Provide the [X, Y] coordinate of the cell's center where the given text is located.  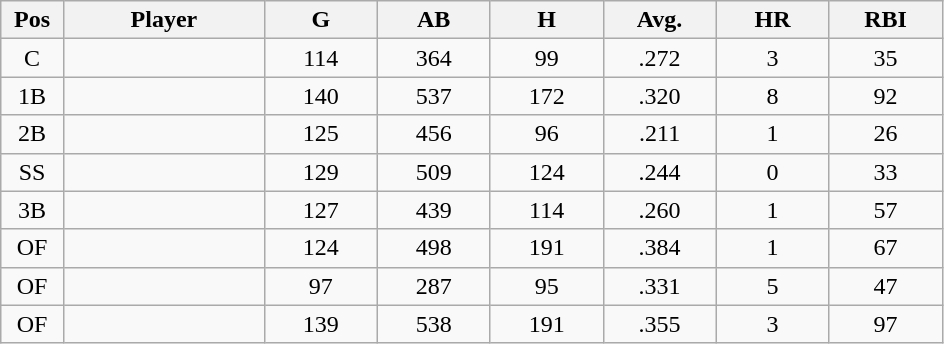
RBI [886, 20]
.272 [660, 58]
G [320, 20]
.244 [660, 172]
8 [772, 96]
498 [434, 248]
129 [320, 172]
.355 [660, 324]
172 [546, 96]
26 [886, 134]
140 [320, 96]
139 [320, 324]
5 [772, 286]
Player [164, 20]
127 [320, 210]
2B [32, 134]
.331 [660, 286]
537 [434, 96]
538 [434, 324]
.384 [660, 248]
0 [772, 172]
HR [772, 20]
SS [32, 172]
99 [546, 58]
.260 [660, 210]
95 [546, 286]
125 [320, 134]
287 [434, 286]
Avg. [660, 20]
1B [32, 96]
509 [434, 172]
67 [886, 248]
.211 [660, 134]
AB [434, 20]
C [32, 58]
456 [434, 134]
.320 [660, 96]
35 [886, 58]
H [546, 20]
33 [886, 172]
439 [434, 210]
57 [886, 210]
Pos [32, 20]
96 [546, 134]
47 [886, 286]
92 [886, 96]
3B [32, 210]
364 [434, 58]
